Scan for the cell matching the given text and deliver its (x, y) coordinate at center. 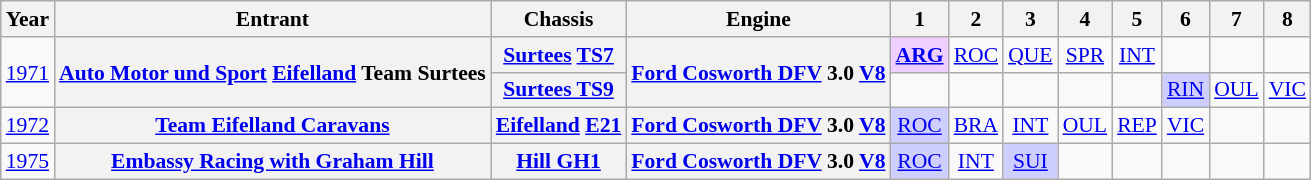
1972 (28, 126)
2 (976, 19)
3 (1030, 19)
Surtees TS9 (559, 90)
Entrant (272, 19)
Eifelland E21 (559, 126)
SUI (1030, 162)
RIN (1186, 90)
SPR (1085, 55)
Chassis (559, 19)
Surtees TS7 (559, 55)
4 (1085, 19)
1975 (28, 162)
6 (1186, 19)
Year (28, 19)
Auto Motor und Sport Eifelland Team Surtees (272, 72)
Hill GH1 (559, 162)
8 (1288, 19)
ARG (920, 55)
1971 (28, 72)
1 (920, 19)
QUE (1030, 55)
7 (1236, 19)
BRA (976, 126)
Embassy Racing with Graham Hill (272, 162)
5 (1137, 19)
Team Eifelland Caravans (272, 126)
Engine (758, 19)
REP (1137, 126)
